Output the (x, y) coordinate of the center of the cell containing the given text.  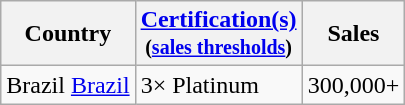
300,000+ (354, 85)
Brazil Brazil (68, 85)
3× Platinum (218, 85)
Sales (354, 34)
Certification(s)(sales thresholds) (218, 34)
Country (68, 34)
